Extract the (X, Y) coordinate from the center of the cell holding the provided text.  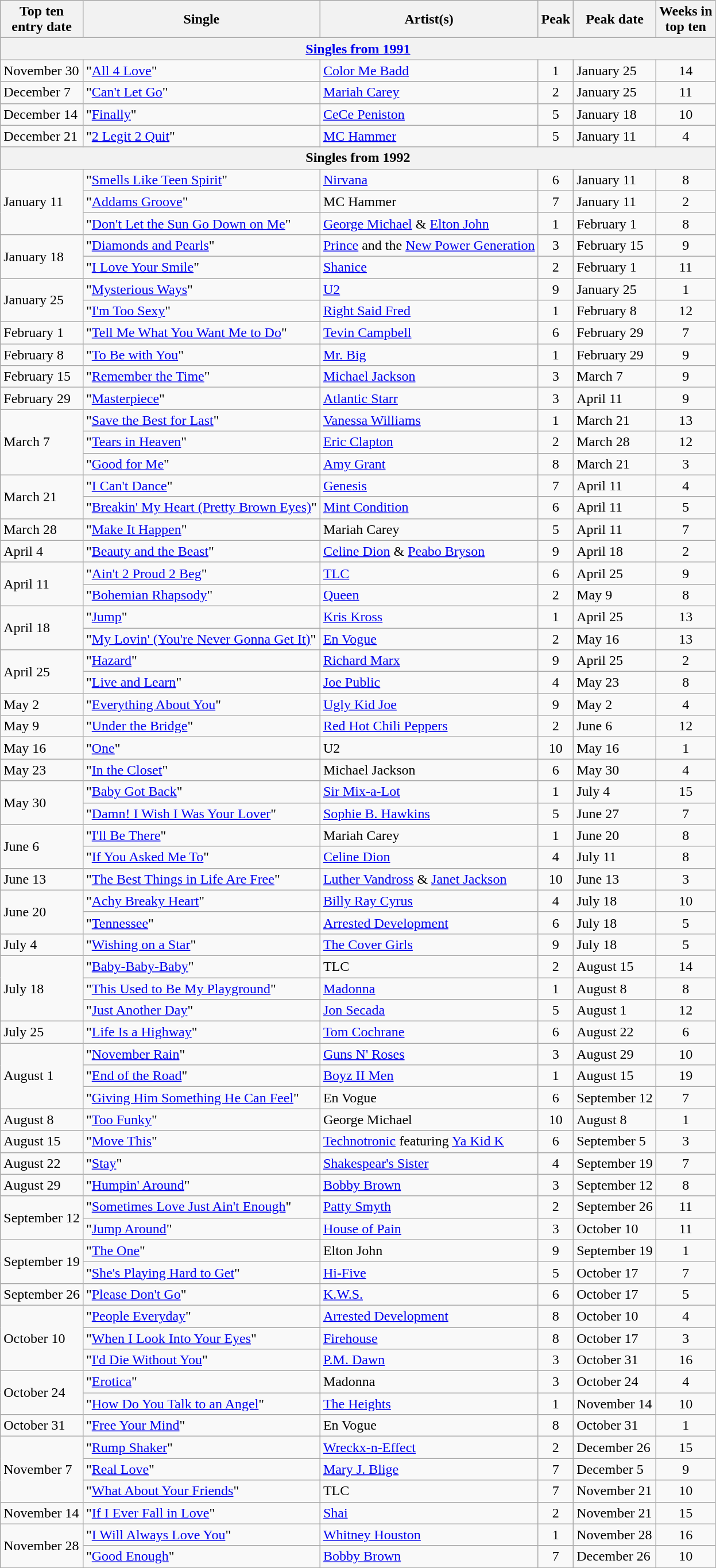
"Bohemian Rhapsody" (201, 595)
Technotronic featuring Ya Kid K (429, 1141)
Eric Clapton (429, 442)
Mint Condition (429, 508)
"Remember the Time" (201, 377)
"Jump" (201, 617)
Shanice (429, 267)
Atlantic Starr (429, 398)
Whitney Houston (429, 1535)
"One" (201, 748)
P.M. Dawn (429, 1360)
"Beauty and the Beast" (201, 551)
"Tennessee" (201, 923)
"Smells Like Teen Spirit" (201, 180)
Billy Ray Cyrus (429, 901)
CeCe Peniston (429, 114)
"Ain't 2 Proud 2 Beg" (201, 573)
"Baby-Baby-Baby" (201, 966)
Ugly Kid Joe (429, 704)
Red Hot Chili Peppers (429, 726)
"When I Look Into Your Eyes" (201, 1338)
George Michael (429, 1120)
"Please Don't Go" (201, 1294)
Firehouse (429, 1338)
Weeks intop ten (686, 20)
"All 4 Love" (201, 71)
September 5 (615, 1141)
"Mysterious Ways" (201, 289)
June 27 (615, 814)
Richard Marx (429, 661)
"End of the Road" (201, 1076)
"Masterpiece" (201, 398)
December 21 (42, 136)
Genesis (429, 486)
"I'm Too Sexy" (201, 311)
Color Me Badd (429, 71)
July 25 (42, 1032)
Boyz II Men (429, 1076)
"Life Is a Highway" (201, 1032)
"What About Your Friends" (201, 1491)
"Everything About You" (201, 704)
"Under the Bridge" (201, 726)
Hi-Five (429, 1272)
Tom Cochrane (429, 1032)
"Rump Shaker" (201, 1447)
"Move This" (201, 1141)
November 7 (42, 1469)
Peak date (615, 20)
"The One" (201, 1250)
Single (201, 20)
19 (686, 1076)
"Erotica" (201, 1382)
"Free Your Mind" (201, 1426)
Vanessa Williams (429, 420)
Guns N' Roses (429, 1054)
"Don't Let the Sun Go Down on Me" (201, 223)
Peak (556, 20)
Shai (429, 1513)
"I'd Die Without You" (201, 1360)
"Humpin' Around" (201, 1185)
Prince and the New Power Generation (429, 245)
December 7 (42, 92)
Artist(s) (429, 20)
"Good Enough" (201, 1557)
Tevin Campbell (429, 333)
April 4 (42, 551)
"Tell Me What You Want Me to Do" (201, 333)
George Michael & Elton John (429, 223)
"Can't Let Go" (201, 92)
Jon Secada (429, 1011)
November 30 (42, 71)
"I Will Always Love You" (201, 1535)
"Jump Around" (201, 1229)
House of Pain (429, 1229)
Top tenentry date (42, 20)
Patty Smyth (429, 1207)
"Too Funky" (201, 1120)
Nirvana (429, 180)
Singles from 1991 (358, 49)
"Good for Me" (201, 464)
"Just Another Day" (201, 1011)
"Save the Best for Last" (201, 420)
"She's Playing Hard to Get" (201, 1272)
Sir Mix-a-Lot (429, 792)
"In the Closet" (201, 770)
"2 Legit 2 Quit" (201, 136)
"If You Asked Me To" (201, 857)
December 5 (615, 1469)
"Baby Got Back" (201, 792)
Celine Dion (429, 857)
Singles from 1992 (358, 158)
"I Can't Dance" (201, 486)
"Achy Breaky Heart" (201, 901)
"Breakin' My Heart (Pretty Brown Eyes)" (201, 508)
Kris Kross (429, 617)
December 14 (42, 114)
Celine Dion & Peabo Bryson (429, 551)
Wreckx-n-Effect (429, 1447)
K.W.S. (429, 1294)
"November Rain" (201, 1054)
The Heights (429, 1404)
Right Said Fred (429, 311)
"Sometimes Love Just Ain't Enough" (201, 1207)
"I'll Be There" (201, 835)
"How Do You Talk to an Angel" (201, 1404)
"Damn! I Wish I Was Your Lover" (201, 814)
Luther Vandross & Janet Jackson (429, 879)
Mary J. Blige (429, 1469)
"Diamonds and Pearls" (201, 245)
Elton John (429, 1250)
"Tears in Heaven" (201, 442)
"If I Ever Fall in Love" (201, 1513)
"Giving Him Something He Can Feel" (201, 1098)
"Addams Groove" (201, 202)
July 11 (615, 857)
"Real Love" (201, 1469)
"Make It Happen" (201, 529)
"Hazard" (201, 661)
"The Best Things in Life Are Free" (201, 879)
"Live and Learn" (201, 683)
Sophie B. Hawkins (429, 814)
"Wishing on a Star" (201, 944)
"Stay" (201, 1163)
Shakespear's Sister (429, 1163)
"Finally" (201, 114)
Queen (429, 595)
Amy Grant (429, 464)
"This Used to Be My Playground" (201, 988)
"To Be with You" (201, 355)
"My Lovin' (You're Never Gonna Get It)" (201, 639)
Mr. Big (429, 355)
"I Love Your Smile" (201, 267)
The Cover Girls (429, 944)
"People Everyday" (201, 1316)
Joe Public (429, 683)
